Detect which cell encompasses the target text, then output its [x, y] center coordinate. 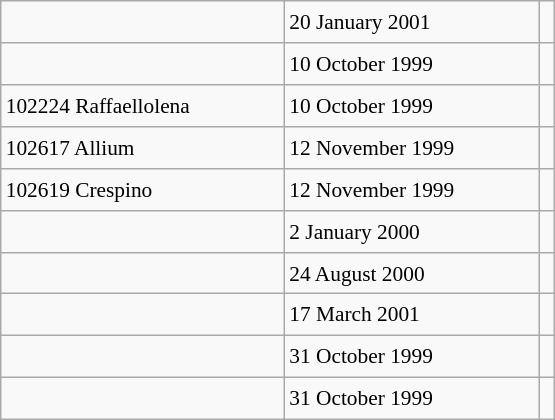
17 March 2001 [412, 315]
102617 Allium [143, 148]
102224 Raffaellolena [143, 106]
102619 Crespino [143, 189]
24 August 2000 [412, 273]
2 January 2000 [412, 231]
20 January 2001 [412, 22]
